Extract the (x, y) coordinate from the center of the cell holding the provided text.  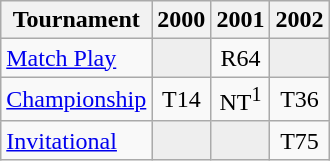
T36 (300, 100)
NT1 (240, 100)
2002 (300, 20)
2000 (182, 20)
Tournament (76, 20)
Invitational (76, 140)
T75 (300, 140)
Championship (76, 100)
2001 (240, 20)
Match Play (76, 58)
R64 (240, 58)
T14 (182, 100)
